Identify which cell holds the provided text, then report its [X, Y] central coordinate. 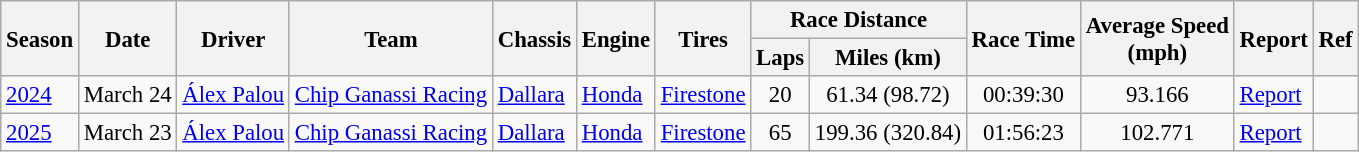
00:39:30 [1023, 95]
102.771 [1157, 133]
2025 [40, 133]
Race Distance [859, 20]
65 [780, 133]
2024 [40, 95]
Driver [233, 38]
March 23 [128, 133]
Team [390, 38]
Average Speed(mph) [1157, 38]
Race Time [1023, 38]
199.36 (320.84) [888, 133]
Tires [702, 38]
20 [780, 95]
93.166 [1157, 95]
Chassis [534, 38]
01:56:23 [1023, 133]
March 24 [128, 95]
Ref [1336, 38]
61.34 (98.72) [888, 95]
Laps [780, 58]
Engine [616, 38]
Miles (km) [888, 58]
Season [40, 38]
Date [128, 38]
